Find where the given text appears and provide that cell's center as [x, y] coordinate. 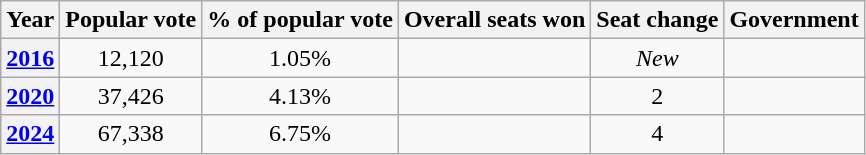
Seat change [658, 20]
4.13% [300, 96]
2020 [30, 96]
2024 [30, 134]
New [658, 58]
4 [658, 134]
2 [658, 96]
6.75% [300, 134]
12,120 [131, 58]
37,426 [131, 96]
Government [794, 20]
Year [30, 20]
Popular vote [131, 20]
2016 [30, 58]
1.05% [300, 58]
Overall seats won [494, 20]
% of popular vote [300, 20]
67,338 [131, 134]
